Search for the cell housing the specified text and yield its [X, Y] center coordinate. 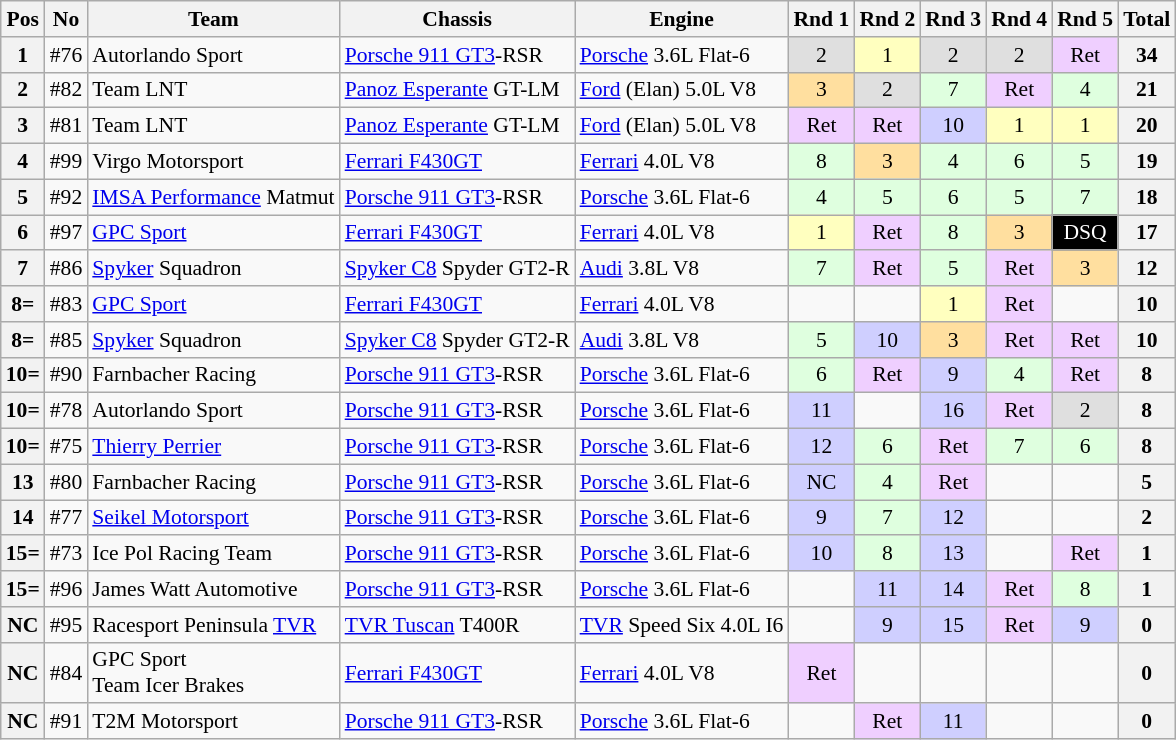
Chassis [458, 19]
34 [1146, 55]
#84 [66, 672]
#82 [66, 90]
Thierry Perrier [213, 447]
#83 [66, 304]
Pos [23, 19]
#85 [66, 340]
Team [213, 19]
#77 [66, 518]
19 [1146, 162]
Rnd 5 [1085, 19]
Rnd 4 [1019, 19]
James Watt Automotive [213, 589]
#91 [66, 722]
#80 [66, 482]
Engine [682, 19]
15 [953, 625]
Seikel Motorsport [213, 518]
#97 [66, 233]
#76 [66, 55]
Racesport Peninsula TVR [213, 625]
#92 [66, 197]
TVR Speed Six 4.0L I6 [682, 625]
#73 [66, 554]
Rnd 1 [821, 19]
#90 [66, 375]
20 [1146, 126]
#99 [66, 162]
GPC Sport Team Icer Brakes [213, 672]
17 [1146, 233]
16 [953, 411]
#86 [66, 269]
Total [1146, 19]
21 [1146, 90]
TVR Tuscan T400R [458, 625]
#96 [66, 589]
DSQ [1085, 233]
Ice Pol Racing Team [213, 554]
#78 [66, 411]
Rnd 2 [887, 19]
Rnd 3 [953, 19]
#75 [66, 447]
No [66, 19]
#81 [66, 126]
18 [1146, 197]
T2M Motorsport [213, 722]
IMSA Performance Matmut [213, 197]
#95 [66, 625]
Virgo Motorsport [213, 162]
